Identify which cell holds the provided text, then report its [X, Y] central coordinate. 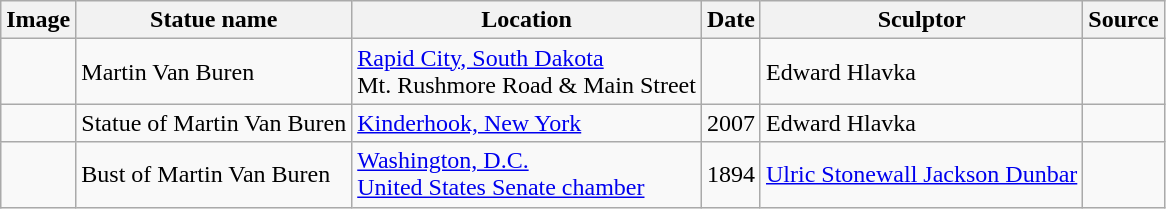
Date [730, 20]
Bust of Martin Van Buren [214, 174]
Statue name [214, 20]
Source [1124, 20]
Rapid City, South DakotaMt. Rushmore Road & Main Street [527, 72]
Statue of Martin Van Buren [214, 123]
Location [527, 20]
1894 [730, 174]
Image [38, 20]
Ulric Stonewall Jackson Dunbar [921, 174]
Sculptor [921, 20]
Martin Van Buren [214, 72]
2007 [730, 123]
Kinderhook, New York [527, 123]
Washington, D.C.United States Senate chamber [527, 174]
